Provide the [x, y] coordinate of the cell's center where the given text is located.  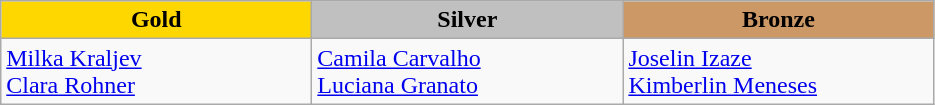
Gold [156, 20]
Joselin IzazeKimberlin Meneses [778, 72]
Milka KraljevClara Rohner [156, 72]
Bronze [778, 20]
Silver [468, 20]
Camila CarvalhoLuciana Granato [468, 72]
